Find where the given text appears and provide that cell's center as (X, Y) coordinate. 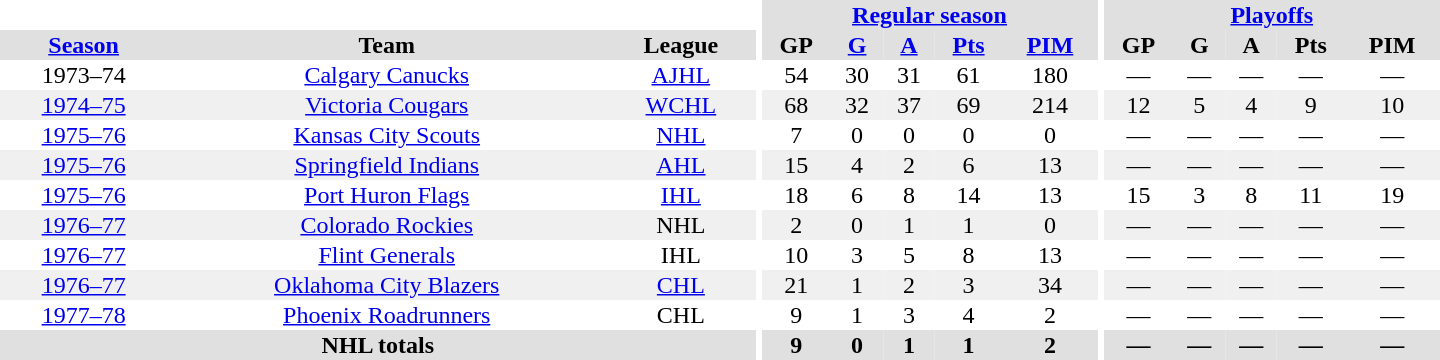
1974–75 (84, 105)
1977–78 (84, 315)
Victoria Cougars (386, 105)
Phoenix Roadrunners (386, 315)
Season (84, 45)
Port Huron Flags (386, 195)
30 (857, 75)
AHL (680, 165)
11 (1310, 195)
14 (968, 195)
Springfield Indians (386, 165)
68 (796, 105)
Colorado Rockies (386, 225)
21 (796, 285)
Team (386, 45)
54 (796, 75)
19 (1392, 195)
18 (796, 195)
Playoffs (1272, 15)
32 (857, 105)
7 (796, 135)
WCHL (680, 105)
League (680, 45)
34 (1050, 285)
Regular season (929, 15)
Calgary Canucks (386, 75)
61 (968, 75)
NHL totals (378, 345)
Flint Generals (386, 255)
69 (968, 105)
Oklahoma City Blazers (386, 285)
37 (909, 105)
214 (1050, 105)
12 (1138, 105)
Kansas City Scouts (386, 135)
31 (909, 75)
180 (1050, 75)
1973–74 (84, 75)
AJHL (680, 75)
